Pinpoint the cell where the given text exists, returning its (x, y) midpoint coordinate. 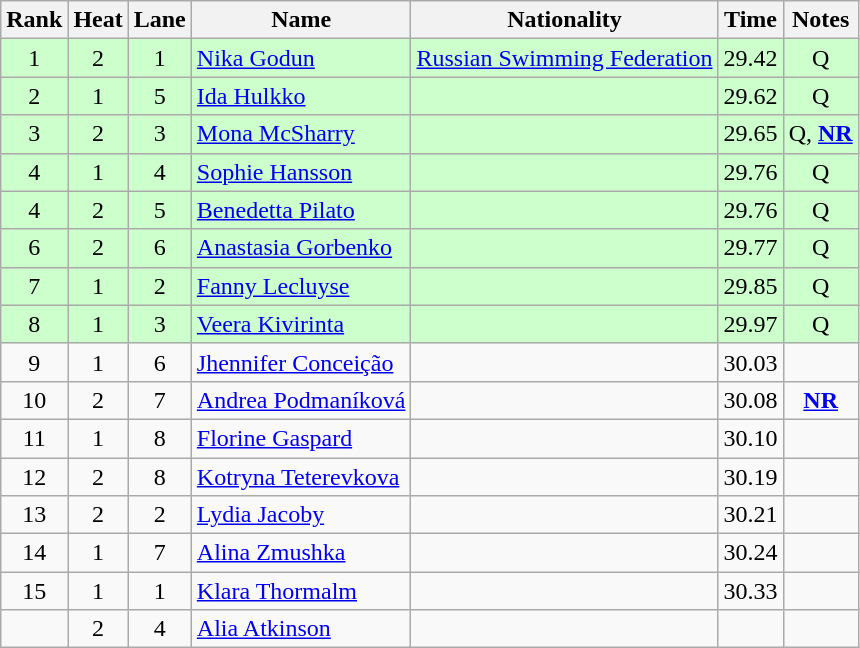
10 (34, 400)
Russian Swimming Federation (564, 58)
Sophie Hansson (301, 172)
9 (34, 362)
29.77 (750, 248)
Mona McSharry (301, 134)
30.21 (750, 515)
Rank (34, 20)
30.10 (750, 438)
30.08 (750, 400)
30.19 (750, 477)
Fanny Lecluyse (301, 286)
29.62 (750, 96)
Anastasia Gorbenko (301, 248)
15 (34, 591)
Veera Kivirinta (301, 324)
Notes (820, 20)
Alina Zmushka (301, 553)
29.65 (750, 134)
Kotryna Teterevkova (301, 477)
29.97 (750, 324)
NR (820, 400)
12 (34, 477)
13 (34, 515)
Lydia Jacoby (301, 515)
30.33 (750, 591)
Name (301, 20)
Klara Thormalm (301, 591)
Florine Gaspard (301, 438)
Lane (160, 20)
11 (34, 438)
Nika Godun (301, 58)
29.42 (750, 58)
Jhennifer Conceição (301, 362)
Q, NR (820, 134)
Benedetta Pilato (301, 210)
29.85 (750, 286)
Alia Atkinson (301, 629)
Nationality (564, 20)
Heat (98, 20)
Time (750, 20)
30.03 (750, 362)
Ida Hulkko (301, 96)
Andrea Podmaníková (301, 400)
30.24 (750, 553)
14 (34, 553)
